Find where the given text appears and provide that cell's center as [x, y] coordinate. 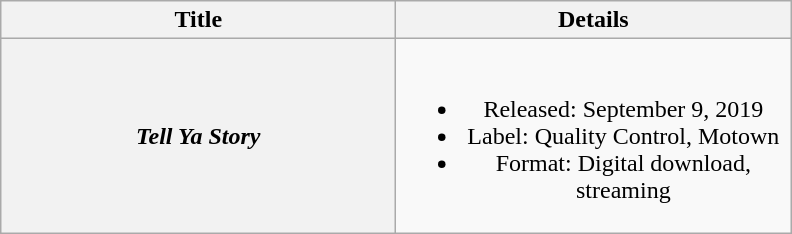
Tell Ya Story [198, 136]
Details [594, 20]
Title [198, 20]
Released: September 9, 2019Label: Quality Control, MotownFormat: Digital download, streaming [594, 136]
